Detect which cell encompasses the target text, then output its (X, Y) center coordinate. 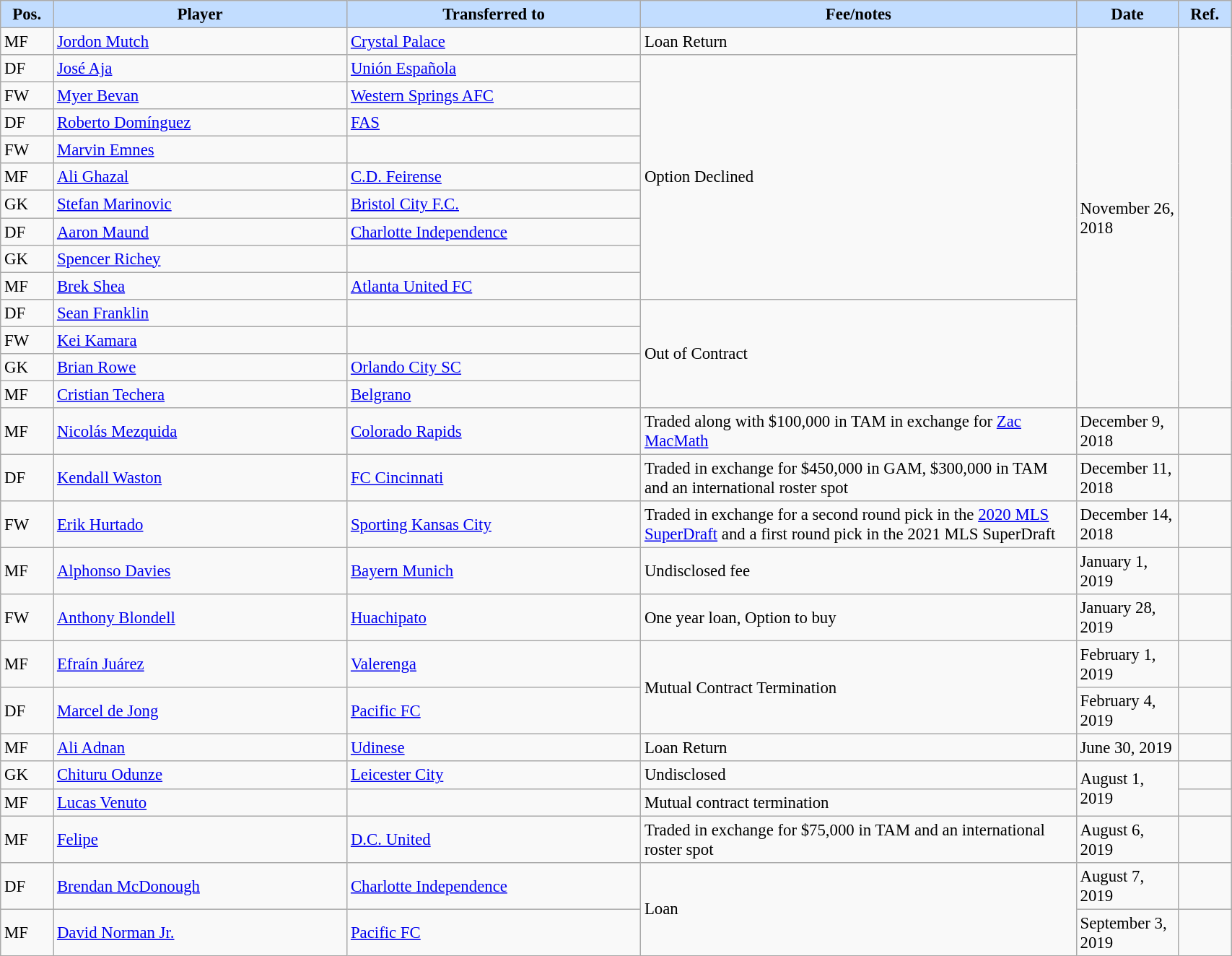
Marvin Emnes (201, 150)
Chituru Odunze (201, 775)
Fee/notes (859, 14)
January 28, 2019 (1127, 618)
Mutual Contract Termination (859, 687)
Loan (859, 908)
Player (201, 14)
Brian Rowe (201, 368)
FC Cincinnati (494, 478)
Marcel de Jong (201, 711)
D.C. United (494, 839)
Leicester City (494, 775)
August 6, 2019 (1127, 839)
Bristol City F.C. (494, 204)
Bayern Munich (494, 572)
FAS (494, 123)
Mutual contract termination (859, 802)
December 9, 2018 (1127, 432)
June 30, 2019 (1127, 748)
Ali Adnan (201, 748)
Nicolás Mezquida (201, 432)
January 1, 2019 (1127, 572)
Valerenga (494, 664)
Kendall Waston (201, 478)
Undisclosed fee (859, 572)
Sporting Kansas City (494, 524)
August 1, 2019 (1127, 788)
Traded along with $100,000 in TAM in exchange for Zac MacMath (859, 432)
December 11, 2018 (1127, 478)
Date (1127, 14)
Erik Hurtado (201, 524)
September 3, 2019 (1127, 933)
Udinese (494, 748)
Pos. (27, 14)
Traded in exchange for $75,000 in TAM and an international roster spot (859, 839)
Spencer Richey (201, 258)
Sean Franklin (201, 313)
One year loan, Option to buy (859, 618)
Undisclosed (859, 775)
Out of Contract (859, 353)
José Aja (201, 69)
Ali Ghazal (201, 177)
February 4, 2019 (1127, 711)
C.D. Feirense (494, 177)
Anthony Blondell (201, 618)
Huachipato (494, 618)
Orlando City SC (494, 368)
Myer Bevan (201, 96)
Unión Española (494, 69)
Transferred to (494, 14)
Felipe (201, 839)
Efraín Juárez (201, 664)
Jordon Mutch (201, 42)
Crystal Palace (494, 42)
November 26, 2018 (1127, 218)
Ref. (1205, 14)
December 14, 2018 (1127, 524)
Belgrano (494, 394)
Stefan Marinovic (201, 204)
Traded in exchange for a second round pick in the 2020 MLS SuperDraft and a first round pick in the 2021 MLS SuperDraft (859, 524)
Roberto Domínguez (201, 123)
Atlanta United FC (494, 286)
Brendan McDonough (201, 885)
August 7, 2019 (1127, 885)
Colorado Rapids (494, 432)
Lucas Venuto (201, 802)
Kei Kamara (201, 340)
Alphonso Davies (201, 572)
February 1, 2019 (1127, 664)
Cristian Techera (201, 394)
Aaron Maund (201, 232)
Brek Shea (201, 286)
Western Springs AFC (494, 96)
Traded in exchange for $450,000 in GAM, $300,000 in TAM and an international roster spot (859, 478)
David Norman Jr. (201, 933)
Option Declined (859, 177)
